Capture the cell that displays the provided text and extract its (X, Y) central coordinate. 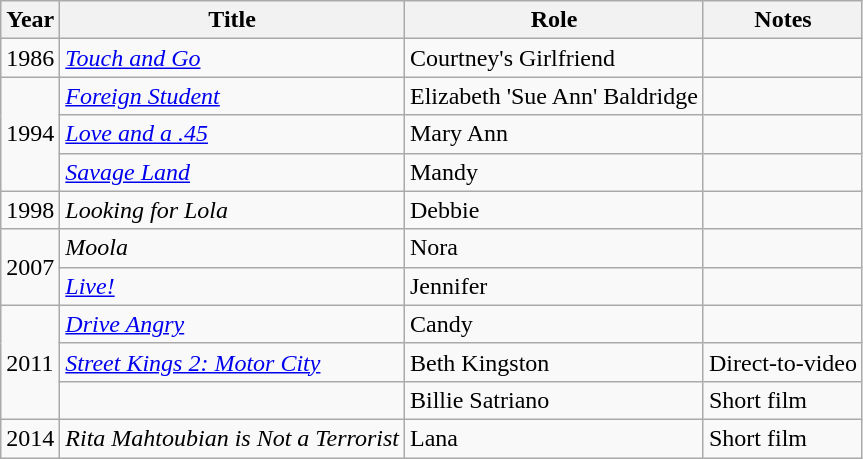
Live! (232, 286)
Lana (554, 438)
Beth Kingston (554, 362)
Year (30, 20)
Elizabeth 'Sue Ann' Baldridge (554, 96)
2007 (30, 267)
1994 (30, 134)
Love and a .45 (232, 134)
Jennifer (554, 286)
Nora (554, 248)
Role (554, 20)
Debbie (554, 210)
Billie Satriano (554, 400)
Mandy (554, 172)
Mary Ann (554, 134)
Drive Angry (232, 324)
Rita Mahtoubian is Not a Terrorist (232, 438)
Foreign Student (232, 96)
2011 (30, 362)
Title (232, 20)
Moola (232, 248)
2014 (30, 438)
1998 (30, 210)
Candy (554, 324)
Savage Land (232, 172)
1986 (30, 58)
Direct-to-video (782, 362)
Touch and Go (232, 58)
Notes (782, 20)
Looking for Lola (232, 210)
Street Kings 2: Motor City (232, 362)
Courtney's Girlfriend (554, 58)
